Output the (x, y) coordinate of the center of the cell containing the given text.  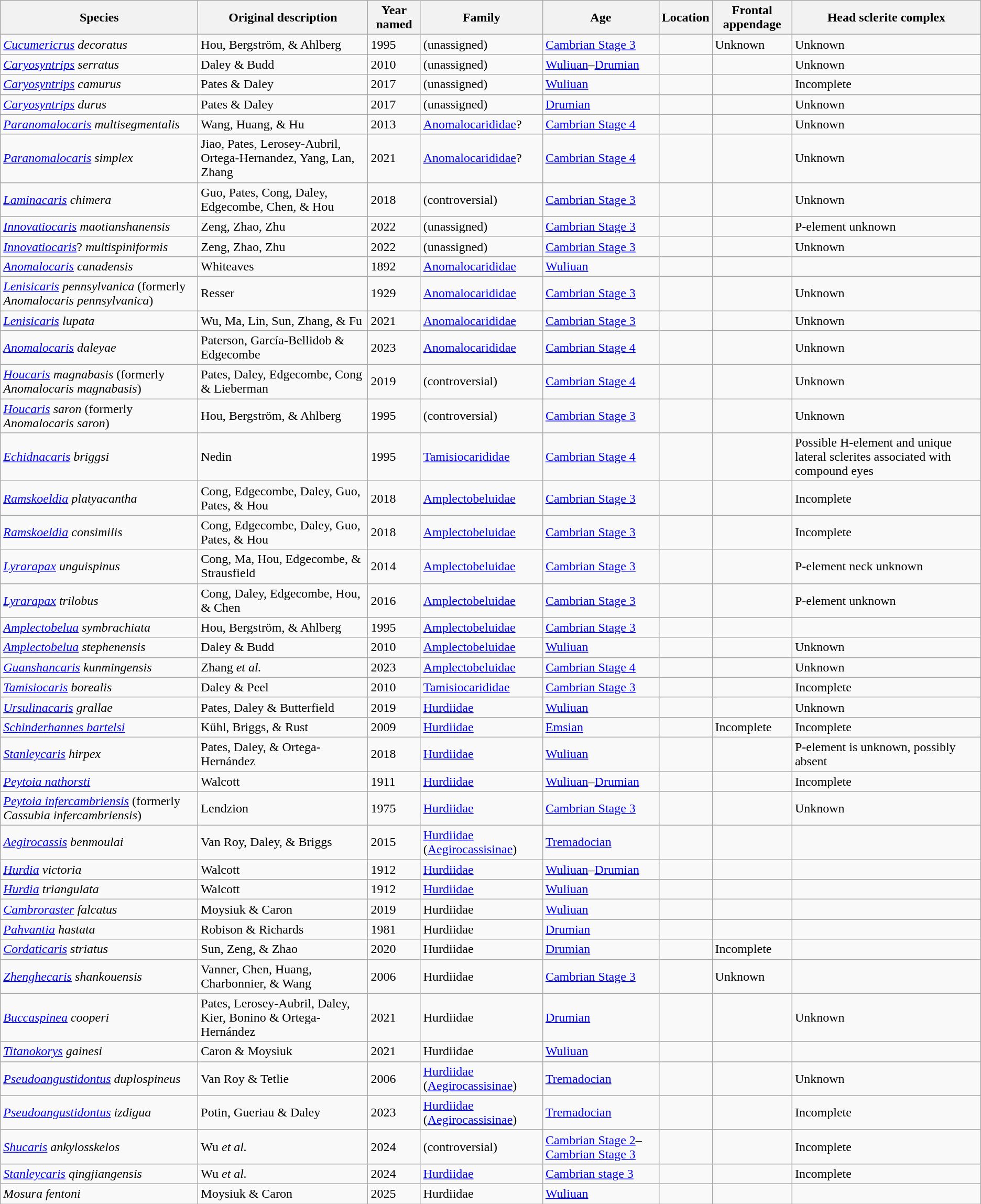
2014 (394, 566)
2013 (394, 124)
Year named (394, 18)
Family (481, 18)
2025 (394, 1194)
Location (685, 18)
Lyrarapax trilobus (100, 601)
Guanshancaris kunmingensis (100, 667)
Lendzion (283, 808)
Species (100, 18)
Wang, Huang, & Hu (283, 124)
Anomalocaris daleyae (100, 348)
2009 (394, 727)
Amplectobelua stephenensis (100, 647)
Cordaticaris striatus (100, 949)
2015 (394, 843)
Amplectobelua symbrachiata (100, 627)
Lenisicaris pennsylvanica (formerly Anomalocaris pennsylvanica) (100, 294)
Paranomalocaris multisegmentalis (100, 124)
1892 (394, 266)
Jiao, Pates, Lerosey-Aubril, Ortega-Hernandez, Yang, Lan, Zhang (283, 158)
Houcaris magnabasis (formerly Anomalocaris magnabasis) (100, 382)
Ursulinacaris grallae (100, 707)
Anomalocaris canadensis (100, 266)
Van Roy, Daley, & Briggs (283, 843)
Vanner, Chen, Huang, Charbonnier, & Wang (283, 976)
Pates, Daley & Butterfield (283, 707)
Cambrian Stage 2–Cambrian Stage 3 (601, 1147)
Possible H-element and unique lateral sclerites associated with compound eyes (886, 457)
Van Roy & Tetlie (283, 1079)
P-element is unknown, possibly absent (886, 754)
Wu, Ma, Lin, Sun, Zhang, & Fu (283, 320)
Paterson, García-Bellidob & Edgecombe (283, 348)
Emsian (601, 727)
Echidnacaris briggsi (100, 457)
Original description (283, 18)
Cambrian stage 3 (601, 1174)
Innovatiocaris? multispiniformis (100, 246)
Laminacaris chimera (100, 199)
Pates, Daley, & Ortega-Hernández (283, 754)
Ramskoeldia platyacantha (100, 498)
Lyrarapax unguispinus (100, 566)
Houcaris saron (formerly Anomalocaris saron) (100, 416)
Pahvantia hastata (100, 929)
Aegirocassis benmoulai (100, 843)
Pseudoangustidontus duplospineus (100, 1079)
Pates, Daley, Edgecombe, Cong & Lieberman (283, 382)
Whiteaves (283, 266)
Zhang et al. (283, 667)
1975 (394, 808)
P-element neck unknown (886, 566)
1929 (394, 294)
Stanleycaris hirpex (100, 754)
Peytoia nathorsti (100, 782)
Kühl, Briggs, & Rust (283, 727)
Daley & Peel (283, 687)
Potin, Gueriau & Daley (283, 1112)
Stanleycaris qingjiangensis (100, 1174)
Peytoia infercambriensis (formerly Cassubia infercambriensis) (100, 808)
Pates, Lerosey-Aubril, Daley, Kier, Bonino & Ortega-Hernández (283, 1017)
Titanokorys gainesi (100, 1051)
2016 (394, 601)
Caryosyntrips camurus (100, 84)
Hurdia triangulata (100, 890)
Age (601, 18)
2020 (394, 949)
Cambroraster falcatus (100, 909)
Innovatiocaris maotianshanensis (100, 226)
Zhenghecaris shankouensis (100, 976)
Cucumericrus decoratus (100, 45)
Shucaris ankylosskelos (100, 1147)
Nedin (283, 457)
Buccaspinea cooperi (100, 1017)
Sun, Zeng, & Zhao (283, 949)
Caryosyntrips durus (100, 104)
Pseudoangustidontus izdigua (100, 1112)
Schinderhannes bartelsi (100, 727)
Guo, Pates, Cong, Daley, Edgecombe, Chen, & Hou (283, 199)
1981 (394, 929)
1911 (394, 782)
Paranomalocaris simplex (100, 158)
Mosura fentoni (100, 1194)
Head sclerite complex (886, 18)
Robison & Richards (283, 929)
Resser (283, 294)
Cong, Daley, Edgecombe, Hou, & Chen (283, 601)
Hurdia victoria (100, 870)
Caron & Moysiuk (283, 1051)
Lenisicaris lupata (100, 320)
Tamisiocaris borealis (100, 687)
Caryosyntrips serratus (100, 64)
Ramskoeldia consimilis (100, 533)
Cong, Ma, Hou, Edgecombe, & Strausfield (283, 566)
Frontal appendage (752, 18)
